Capture the cell that displays the provided text and extract its (X, Y) central coordinate. 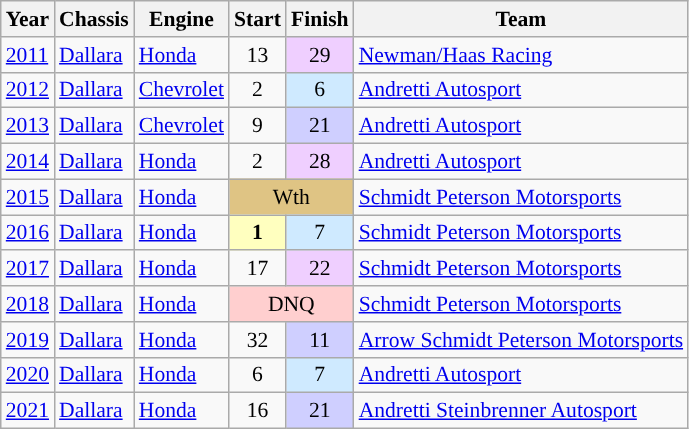
DNQ (292, 304)
Start (258, 19)
2019 (28, 340)
29 (320, 55)
Engine (182, 19)
22 (320, 269)
2016 (28, 233)
Newman/Haas Racing (521, 55)
16 (258, 411)
9 (258, 126)
Year (28, 19)
2012 (28, 90)
1 (258, 233)
32 (258, 340)
2014 (28, 162)
13 (258, 55)
2021 (28, 411)
11 (320, 340)
Finish (320, 19)
2015 (28, 197)
Andretti Steinbrenner Autosport (521, 411)
28 (320, 162)
2011 (28, 55)
Arrow Schmidt Peterson Motorsports (521, 340)
Wth (292, 197)
2017 (28, 269)
2013 (28, 126)
2018 (28, 304)
Team (521, 19)
2020 (28, 375)
Chassis (94, 19)
17 (258, 269)
